Search for the cell housing the specified text and yield its [x, y] center coordinate. 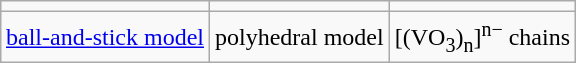
ball-and-stick model [104, 38]
[(VO3)n]n− chains [482, 38]
polyhedral model [300, 38]
